Detect which cell encompasses the target text, then output its [x, y] center coordinate. 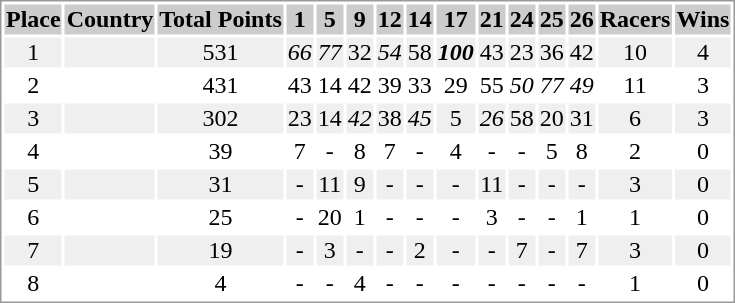
431 [220, 85]
302 [220, 119]
10 [635, 53]
24 [522, 19]
12 [390, 19]
531 [220, 53]
45 [420, 119]
54 [390, 53]
19 [220, 251]
36 [552, 53]
66 [300, 53]
33 [420, 85]
17 [456, 19]
Wins [703, 19]
Total Points [220, 19]
29 [456, 85]
100 [456, 53]
Racers [635, 19]
21 [492, 19]
50 [522, 85]
38 [390, 119]
55 [492, 85]
Country [110, 19]
32 [360, 53]
49 [582, 85]
Place [33, 19]
